Output the (X, Y) coordinate of the center of the cell containing the given text.  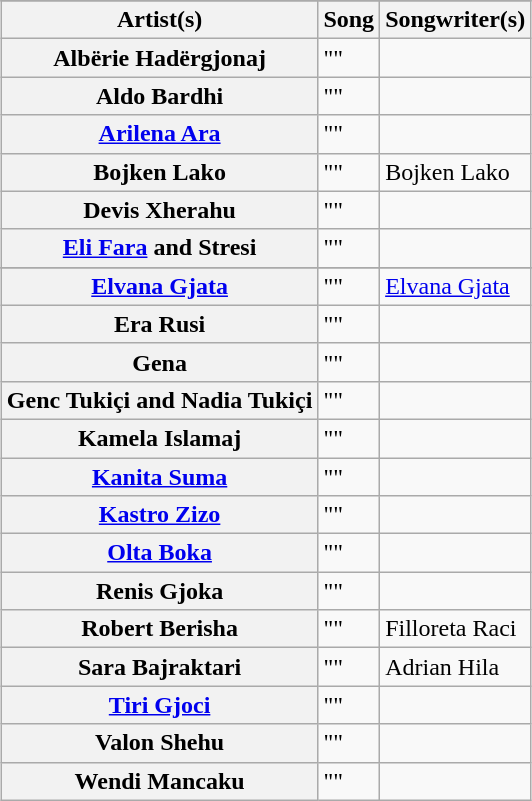
Valon Shehu (160, 743)
Tiri Gjoci (160, 705)
Renis Gjoka (160, 591)
Sara Bajraktari (160, 667)
Adrian Hila (456, 667)
Filloreta Raci (456, 629)
Artist(s) (160, 20)
Kastro Zizo (160, 515)
Wendi Mancaku (160, 781)
Robert Berisha (160, 629)
Olta Boka (160, 553)
Songwriter(s) (456, 20)
Albërie Hadërgjonaj (160, 58)
Aldo Bardhi (160, 96)
Eli Fara and Stresi (160, 248)
Genc Tukiçi and Nadia Tukiçi (160, 400)
Era Rusi (160, 324)
Song (349, 20)
Devis Xherahu (160, 210)
Kanita Suma (160, 477)
Gena (160, 362)
Arilena Ara (160, 134)
Kamela Islamaj (160, 438)
